From the cell containing the given text, extract its center point as [X, Y] coordinate. 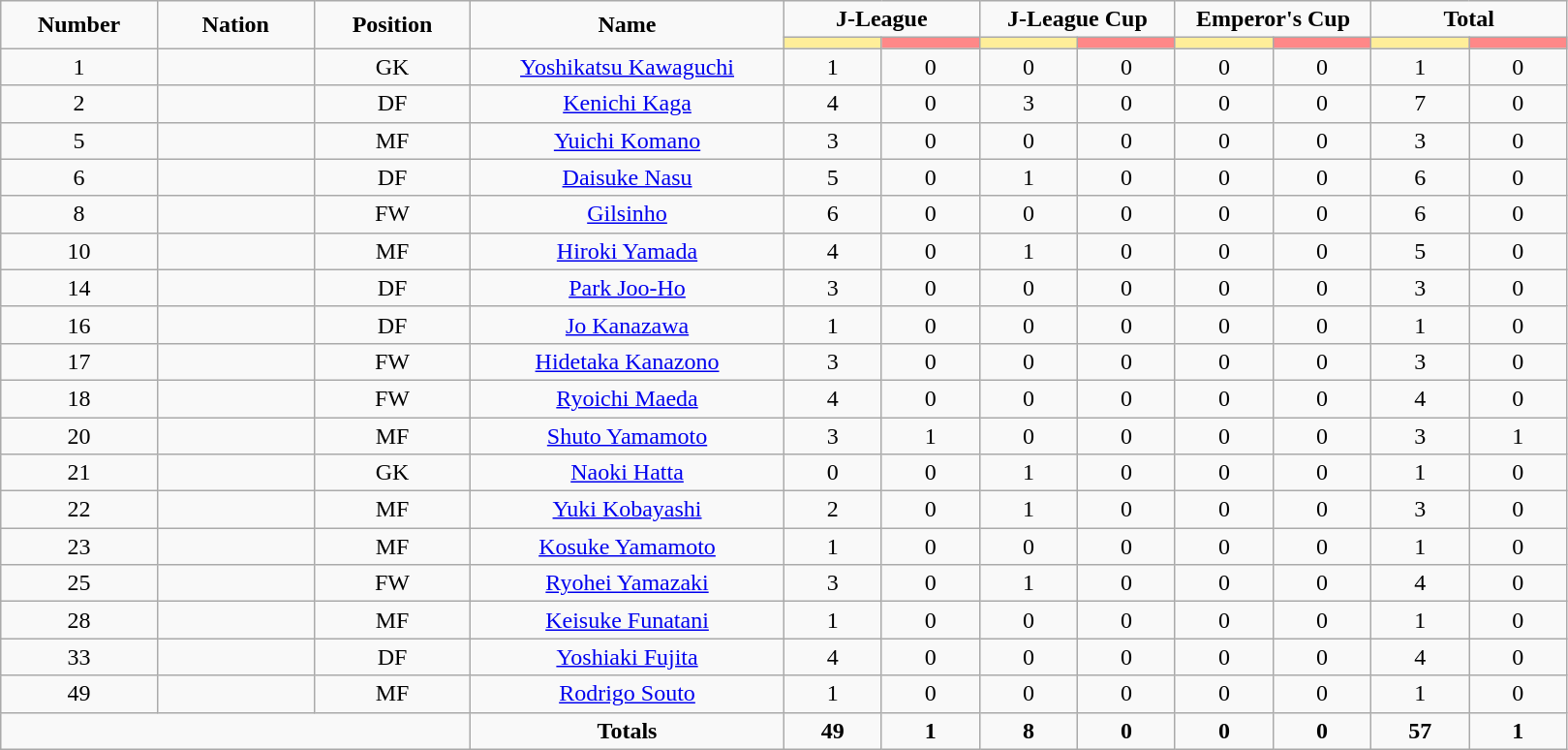
Kenichi Kaga [628, 104]
J-League Cup [1077, 19]
Hiroki Yamada [628, 251]
Shuto Yamamoto [628, 435]
23 [79, 547]
Yuki Kobayashi [628, 510]
Position [392, 25]
Ryohei Yamazaki [628, 583]
7 [1420, 104]
Kosuke Yamamoto [628, 547]
Naoki Hatta [628, 473]
17 [79, 361]
Jo Kanazawa [628, 325]
Yuichi Komano [628, 141]
Keisuke Funatani [628, 620]
Daisuke Nasu [628, 177]
10 [79, 251]
Gilsinho [628, 214]
Ryoichi Maeda [628, 398]
33 [79, 657]
16 [79, 325]
20 [79, 435]
57 [1420, 731]
Rodrigo Souto [628, 694]
Number [79, 25]
14 [79, 288]
Name [628, 25]
Yoshiaki Fujita [628, 657]
Total [1469, 19]
21 [79, 473]
Park Joo-Ho [628, 288]
22 [79, 510]
Yoshikatsu Kawaguchi [628, 67]
Emperor's Cup [1273, 19]
Hidetaka Kanazono [628, 361]
28 [79, 620]
Nation [235, 25]
25 [79, 583]
18 [79, 398]
Totals [628, 731]
J-League [881, 19]
